Locate the cell with the specified text and output its (x, y) center coordinate. 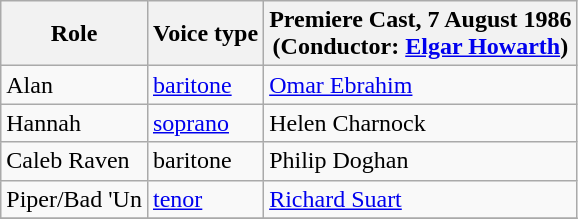
Voice type (205, 34)
Richard Suart (420, 199)
Role (74, 34)
Alan (74, 85)
soprano (205, 123)
Caleb Raven (74, 161)
Premiere Cast, 7 August 1986(Conductor: Elgar Howarth) (420, 34)
Piper/Bad 'Un (74, 199)
Hannah (74, 123)
Omar Ebrahim (420, 85)
Philip Doghan (420, 161)
Helen Charnock (420, 123)
tenor (205, 199)
